Search for the cell housing the specified text and yield its (x, y) center coordinate. 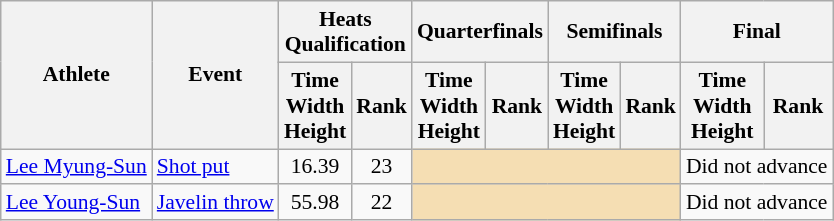
Heats Qualification (346, 32)
22 (382, 203)
Lee Young-Sun (76, 203)
Semifinals (614, 32)
Final (757, 32)
55.98 (315, 203)
Event (216, 75)
16.39 (315, 167)
Athlete (76, 75)
Javelin throw (216, 203)
23 (382, 167)
Shot put (216, 167)
Quarterfinals (480, 32)
Lee Myung-Sun (76, 167)
